Search for the cell housing the specified text and yield its [x, y] center coordinate. 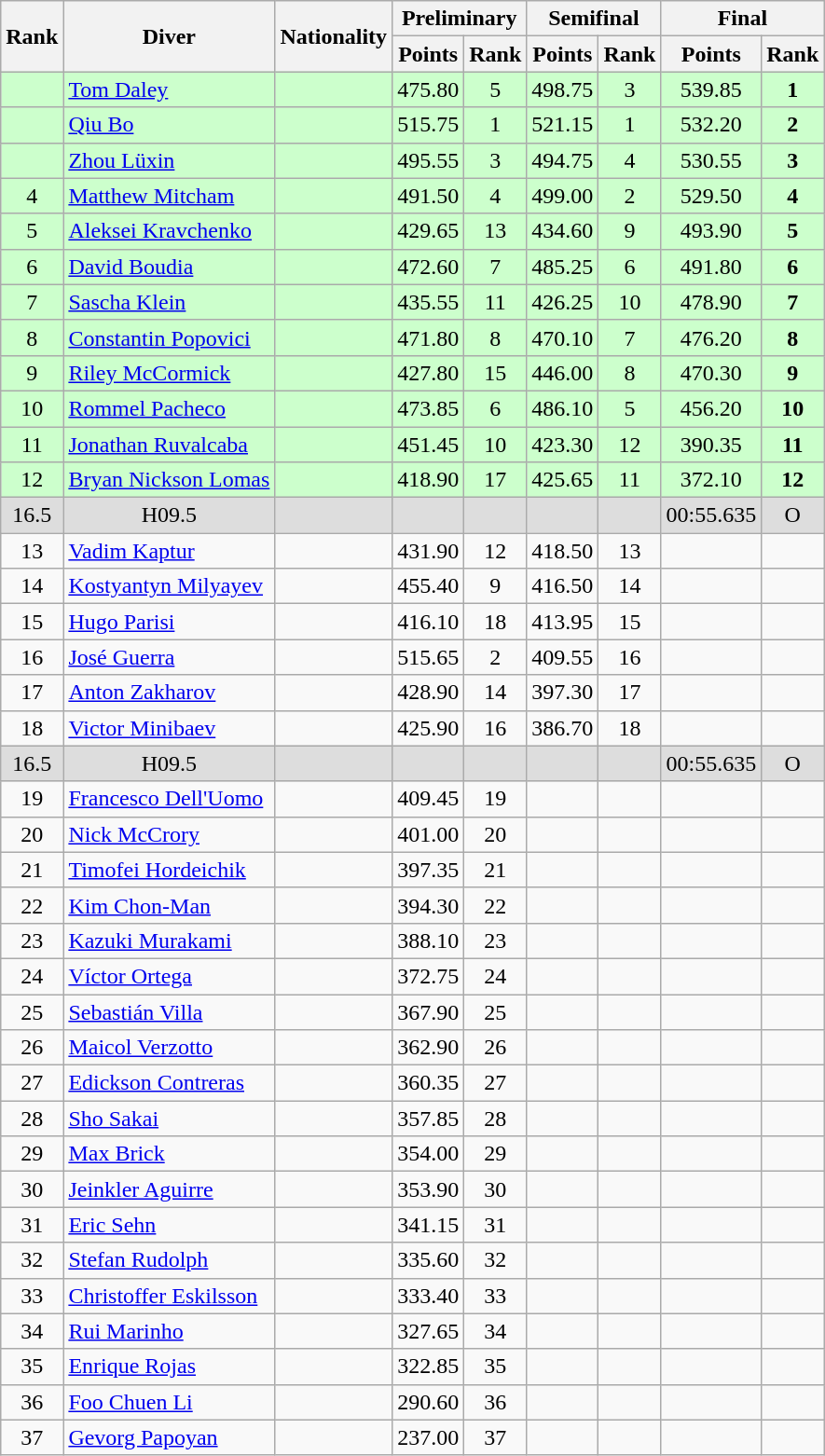
360.35 [429, 1083]
José Guerra [170, 657]
Víctor Ortega [170, 976]
Sebastián Villa [170, 1011]
425.65 [563, 480]
486.10 [563, 408]
498.75 [563, 89]
515.75 [429, 125]
357.85 [429, 1119]
Maicol Verzotto [170, 1048]
Kazuki Murakami [170, 941]
Preliminary [460, 19]
Tom Daley [170, 89]
Final [742, 19]
Christoffer Eskilsson [170, 1296]
491.50 [429, 196]
333.40 [429, 1296]
418.90 [429, 480]
521.15 [563, 125]
475.80 [429, 89]
397.30 [563, 693]
367.90 [429, 1011]
Riley McCormick [170, 373]
425.90 [429, 728]
434.60 [563, 231]
428.90 [429, 693]
Nationality [334, 36]
456.20 [711, 408]
372.10 [711, 480]
362.90 [429, 1048]
Foo Chuen Li [170, 1402]
493.90 [711, 231]
409.55 [563, 657]
Victor Minibaev [170, 728]
529.50 [711, 196]
372.75 [429, 976]
495.55 [429, 160]
416.10 [429, 622]
435.55 [429, 302]
418.50 [563, 551]
Vadim Kaptur [170, 551]
322.85 [429, 1367]
494.75 [563, 160]
390.35 [711, 445]
Sascha Klein [170, 302]
Edickson Contreras [170, 1083]
Jeinkler Aguirre [170, 1189]
455.40 [429, 586]
353.90 [429, 1189]
David Boudia [170, 267]
Matthew Mitcham [170, 196]
478.90 [711, 302]
472.60 [429, 267]
386.70 [563, 728]
491.80 [711, 267]
499.00 [563, 196]
429.65 [429, 231]
532.20 [711, 125]
Enrique Rojas [170, 1367]
Kim Chon-Man [170, 905]
Bryan Nickson Lomas [170, 480]
530.55 [711, 160]
446.00 [563, 373]
388.10 [429, 941]
237.00 [429, 1437]
Francesco Dell'Uomo [170, 799]
Timofei Hordeichik [170, 870]
409.45 [429, 799]
416.50 [563, 586]
Constantin Popovici [170, 337]
Nick McCrory [170, 834]
Qiu Bo [170, 125]
426.25 [563, 302]
Eric Sehn [170, 1225]
539.85 [711, 89]
335.60 [429, 1260]
290.60 [429, 1402]
401.00 [429, 834]
394.30 [429, 905]
Jonathan Ruvalcaba [170, 445]
327.65 [429, 1331]
397.35 [429, 870]
Anton Zakharov [170, 693]
Zhou Lüxin [170, 160]
423.30 [563, 445]
354.00 [429, 1154]
427.80 [429, 373]
471.80 [429, 337]
Rommel Pacheco [170, 408]
Max Brick [170, 1154]
Semifinal [594, 19]
515.65 [429, 657]
Gevorg Papoyan [170, 1437]
473.85 [429, 408]
470.10 [563, 337]
413.95 [563, 622]
431.90 [429, 551]
Aleksei Kravchenko [170, 231]
Rui Marinho [170, 1331]
Diver [170, 36]
Sho Sakai [170, 1119]
476.20 [711, 337]
Stefan Rudolph [170, 1260]
451.45 [429, 445]
Hugo Parisi [170, 622]
485.25 [563, 267]
470.30 [711, 373]
341.15 [429, 1225]
Kostyantyn Milyayev [170, 586]
